From the cell containing the given text, extract its center point as (x, y) coordinate. 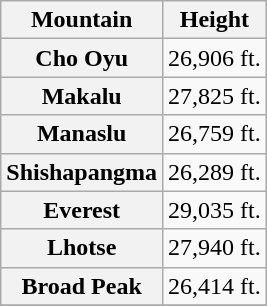
26,759 ft. (215, 134)
Lhotse (82, 248)
Cho Oyu (82, 58)
Broad Peak (82, 286)
29,035 ft. (215, 210)
Makalu (82, 96)
27,940 ft. (215, 248)
26,906 ft. (215, 58)
Manaslu (82, 134)
Shishapangma (82, 172)
Mountain (82, 20)
Height (215, 20)
26,414 ft. (215, 286)
26,289 ft. (215, 172)
27,825 ft. (215, 96)
Everest (82, 210)
